Return the (X, Y) coordinate for the center point of the cell that contains the specified text.  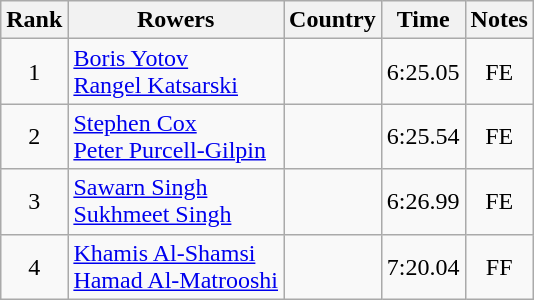
Time (423, 20)
7:20.04 (423, 266)
Notes (499, 20)
3 (34, 202)
1 (34, 72)
Boris YotovRangel Katsarski (176, 72)
2 (34, 136)
6:26.99 (423, 202)
Rank (34, 20)
6:25.54 (423, 136)
Stephen CoxPeter Purcell-Gilpin (176, 136)
Sawarn SinghSukhmeet Singh (176, 202)
4 (34, 266)
FF (499, 266)
Country (333, 20)
6:25.05 (423, 72)
Khamis Al-ShamsiHamad Al-Matrooshi (176, 266)
Rowers (176, 20)
